Output the (X, Y) coordinate of the center of the cell containing the given text.  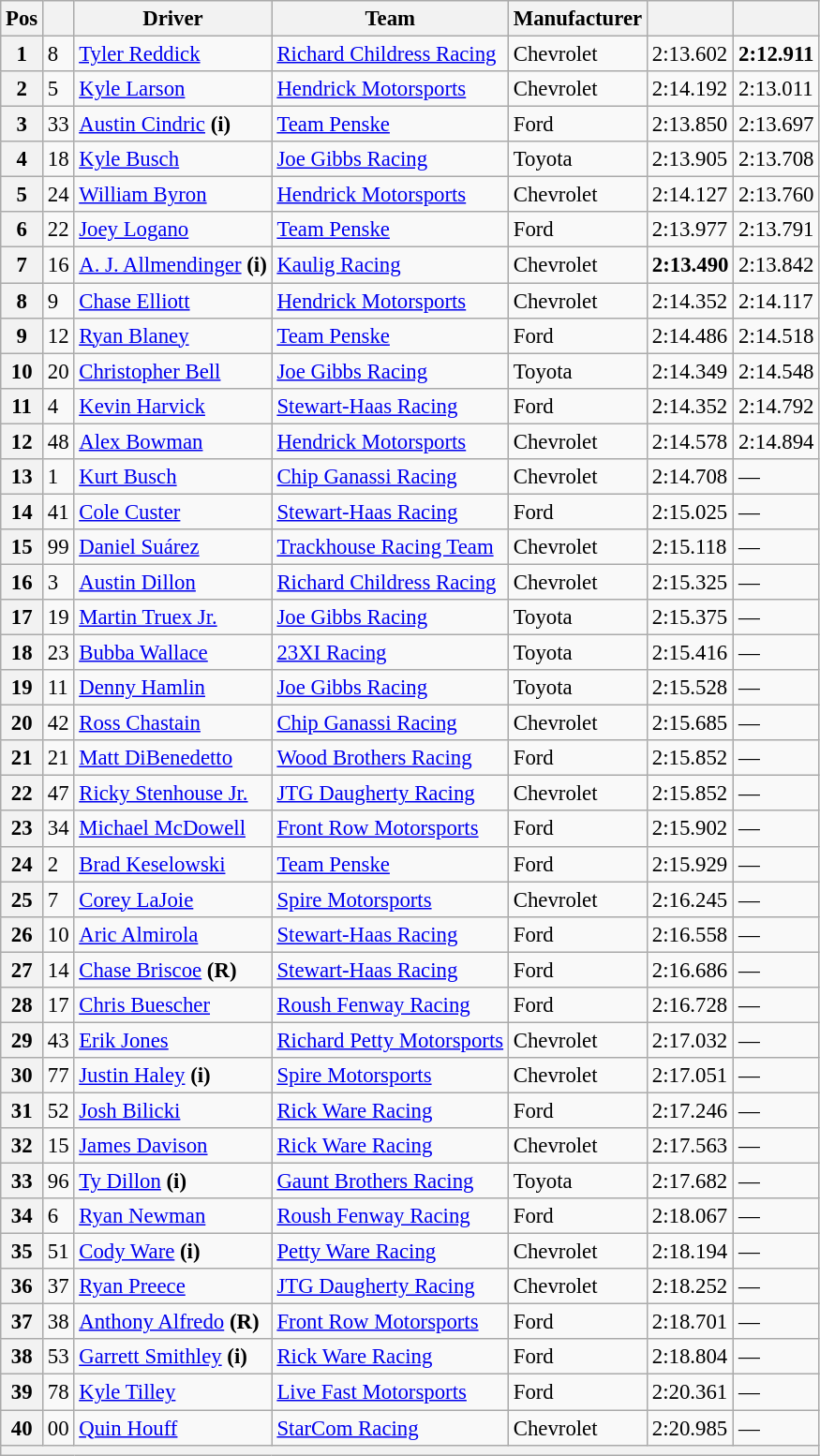
2:14.894 (776, 441)
2:15.902 (691, 829)
James Davison (172, 1146)
Justin Haley (i) (172, 1076)
2:13.850 (691, 125)
Austin Cindric (i) (172, 125)
2:17.032 (691, 1040)
Cole Custer (172, 512)
2:14.518 (776, 335)
31 (22, 1110)
13 (22, 477)
Trackhouse Racing Team (390, 547)
77 (58, 1076)
40 (22, 1428)
Kyle Larson (172, 89)
Ryan Preece (172, 1286)
2:12.911 (776, 54)
2:15.025 (691, 512)
2:20.985 (691, 1428)
47 (58, 794)
Garrett Smithley (i) (172, 1358)
2:17.563 (691, 1146)
Petty Ware Racing (390, 1252)
2:15.118 (691, 547)
2:16.728 (691, 1005)
Tyler Reddick (172, 54)
Chase Briscoe (R) (172, 970)
39 (22, 1392)
26 (22, 934)
00 (58, 1428)
Quin Houff (172, 1428)
2:14.192 (691, 89)
42 (58, 723)
Alex Bowman (172, 441)
2:18.194 (691, 1252)
2:15.929 (691, 864)
Chase Elliott (172, 301)
35 (22, 1252)
Bubba Wallace (172, 653)
Aric Almirola (172, 934)
32 (22, 1146)
2:13.490 (691, 265)
2:16.558 (691, 934)
StarCom Racing (390, 1428)
28 (22, 1005)
36 (22, 1286)
43 (58, 1040)
51 (58, 1252)
2:17.051 (691, 1076)
Denny Hamlin (172, 688)
27 (22, 970)
2:15.528 (691, 688)
Ryan Blaney (172, 335)
2:14.117 (776, 301)
2:13.602 (691, 54)
2:17.246 (691, 1110)
52 (58, 1110)
Kevin Harvick (172, 406)
2:14.548 (776, 371)
Joey Logano (172, 230)
2:15.416 (691, 653)
Cody Ware (i) (172, 1252)
Corey LaJoie (172, 899)
2:14.708 (691, 477)
2:18.067 (691, 1216)
2:13.791 (776, 230)
23XI Racing (390, 653)
Kyle Tilley (172, 1392)
Gaunt Brothers Racing (390, 1181)
2:14.127 (691, 195)
Matt DiBenedetto (172, 758)
Kaulig Racing (390, 265)
2:18.252 (691, 1286)
Live Fast Motorsports (390, 1392)
2:13.697 (776, 125)
2:15.325 (691, 582)
Kyle Busch (172, 159)
Ryan Newman (172, 1216)
Kurt Busch (172, 477)
96 (58, 1181)
Richard Petty Motorsports (390, 1040)
25 (22, 899)
53 (58, 1358)
2:15.685 (691, 723)
2:13.842 (776, 265)
2:13.905 (691, 159)
2:20.361 (691, 1392)
2:13.977 (691, 230)
2:18.701 (691, 1322)
2:18.804 (691, 1358)
30 (22, 1076)
Brad Keselowski (172, 864)
Pos (22, 19)
2:13.708 (776, 159)
2:16.245 (691, 899)
Erik Jones (172, 1040)
Driver (172, 19)
Ross Chastain (172, 723)
2:17.682 (691, 1181)
Manufacturer (577, 19)
Christopher Bell (172, 371)
41 (58, 512)
2:13.760 (776, 195)
Daniel Suárez (172, 547)
Wood Brothers Racing (390, 758)
48 (58, 441)
Austin Dillon (172, 582)
Team (390, 19)
2:16.686 (691, 970)
Ty Dillon (i) (172, 1181)
Martin Truex Jr. (172, 617)
William Byron (172, 195)
2:14.349 (691, 371)
Anthony Alfredo (R) (172, 1322)
2:15.375 (691, 617)
99 (58, 547)
Josh Bilicki (172, 1110)
2:14.792 (776, 406)
2:13.011 (776, 89)
2:14.486 (691, 335)
Ricky Stenhouse Jr. (172, 794)
Michael McDowell (172, 829)
Chris Buescher (172, 1005)
2:14.578 (691, 441)
78 (58, 1392)
29 (22, 1040)
A. J. Allmendinger (i) (172, 265)
